For the text-containing cell, return its midpoint in (X, Y) coordinate format. 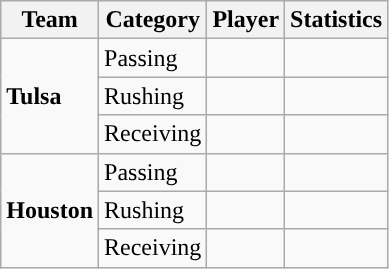
Category (153, 20)
Tulsa (50, 96)
Houston (50, 210)
Team (50, 20)
Statistics (336, 20)
Player (246, 20)
